Identify which cell holds the provided text, then report its (X, Y) central coordinate. 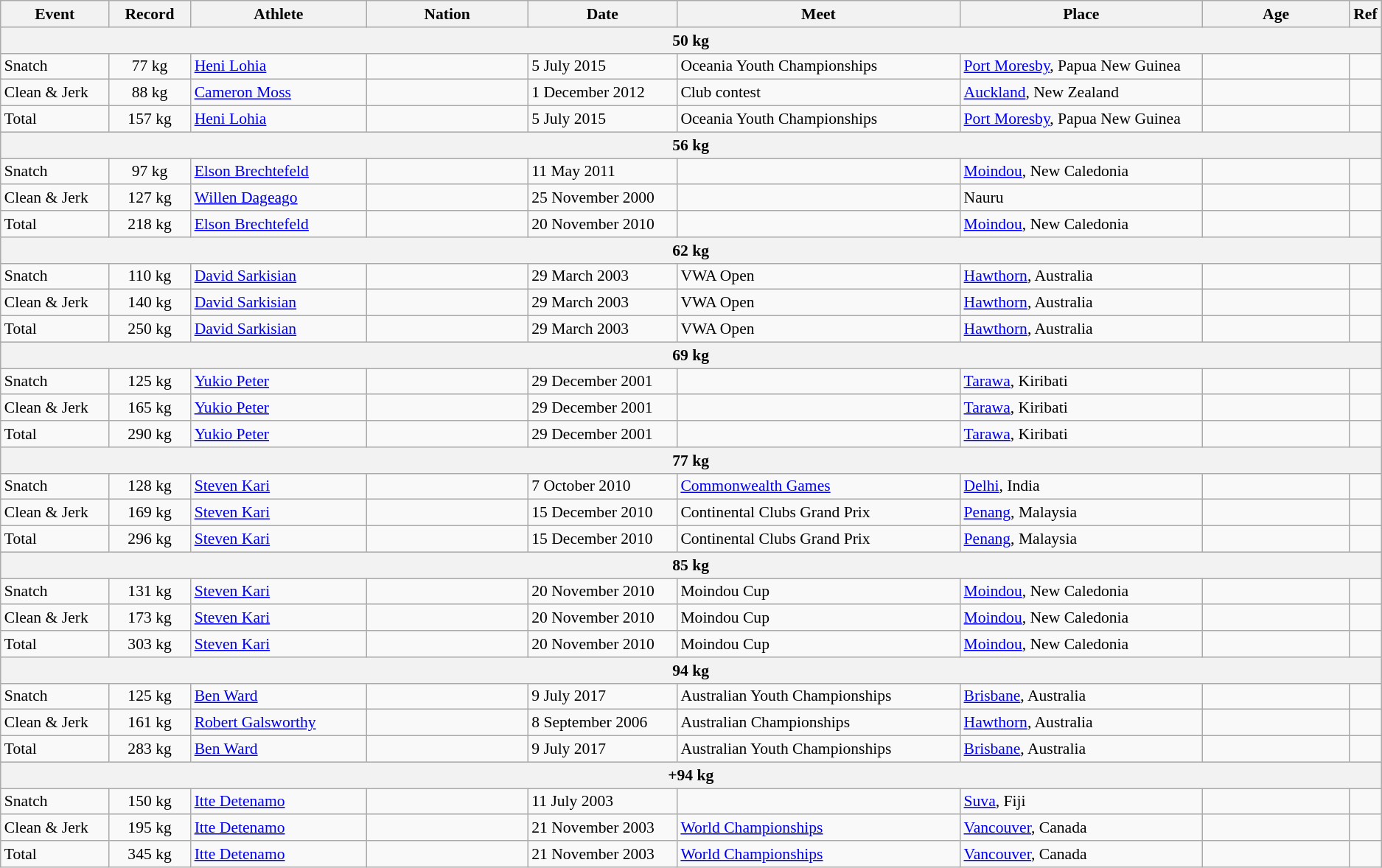
50 kg (691, 41)
Commonwealth Games (818, 486)
303 kg (150, 644)
Cameron Moss (279, 93)
85 kg (691, 565)
140 kg (150, 303)
218 kg (150, 224)
Date (602, 14)
11 July 2003 (602, 802)
Auckland, New Zealand (1081, 93)
94 kg (691, 671)
290 kg (150, 434)
110 kg (150, 276)
195 kg (150, 828)
+94 kg (691, 775)
7 October 2010 (602, 486)
128 kg (150, 486)
Club contest (818, 93)
169 kg (150, 513)
11 May 2011 (602, 172)
1 December 2012 (602, 93)
Record (150, 14)
Meet (818, 14)
88 kg (150, 93)
Nation (447, 14)
97 kg (150, 172)
25 November 2000 (602, 198)
62 kg (691, 251)
56 kg (691, 145)
127 kg (150, 198)
Delhi, India (1081, 486)
Suva, Fiji (1081, 802)
296 kg (150, 539)
Athlete (279, 14)
283 kg (150, 749)
Ref (1365, 14)
150 kg (150, 802)
8 September 2006 (602, 723)
Willen Dageago (279, 198)
Event (55, 14)
157 kg (150, 119)
Nauru (1081, 198)
69 kg (691, 355)
Place (1081, 14)
131 kg (150, 592)
165 kg (150, 408)
345 kg (150, 854)
Age (1276, 14)
161 kg (150, 723)
Robert Galsworthy (279, 723)
Australian Championships (818, 723)
173 kg (150, 618)
250 kg (150, 329)
